Extract the [X, Y] coordinate from the center of the cell holding the provided text.  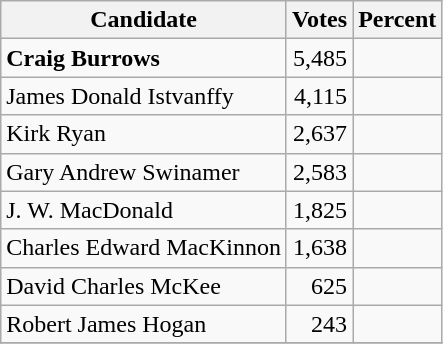
Votes [319, 20]
J. W. MacDonald [144, 210]
243 [319, 324]
Craig Burrows [144, 58]
James Donald Istvanffy [144, 96]
5,485 [319, 58]
David Charles McKee [144, 286]
625 [319, 286]
Kirk Ryan [144, 134]
2,637 [319, 134]
Percent [398, 20]
4,115 [319, 96]
Candidate [144, 20]
2,583 [319, 172]
Gary Andrew Swinamer [144, 172]
1,638 [319, 248]
1,825 [319, 210]
Robert James Hogan [144, 324]
Charles Edward MacKinnon [144, 248]
